Output the [x, y] coordinate of the center of the cell containing the given text.  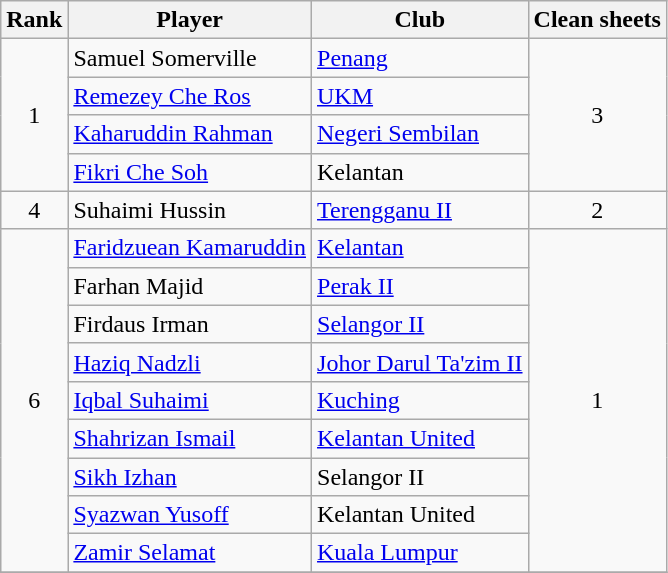
Kaharuddin Rahman [190, 134]
Rank [34, 20]
Faridzuean Kamaruddin [190, 248]
Suhaimi Hussin [190, 210]
Syazwan Yusoff [190, 515]
Farhan Majid [190, 286]
Remezey Che Ros [190, 96]
Sikh Izhan [190, 477]
Haziq Nadzli [190, 362]
Kuala Lumpur [420, 553]
Iqbal Suhaimi [190, 400]
Clean sheets [597, 20]
Penang [420, 58]
6 [34, 400]
Kuching [420, 400]
Zamir Selamat [190, 553]
4 [34, 210]
3 [597, 115]
Shahrizan Ismail [190, 438]
Samuel Somerville [190, 58]
Terengganu II [420, 210]
Johor Darul Ta'zim II [420, 362]
UKM [420, 96]
Club [420, 20]
Negeri Sembilan [420, 134]
Player [190, 20]
Perak II [420, 286]
Firdaus Irman [190, 324]
Fikri Che Soh [190, 172]
2 [597, 210]
